Output the [x, y] coordinate of the center of the cell containing the given text.  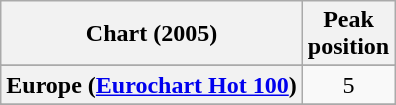
Europe (Eurochart Hot 100) [152, 85]
5 [348, 85]
Chart (2005) [152, 34]
Peakposition [348, 34]
